Determine the (X, Y) coordinate at the center of the cell enclosing the given text.  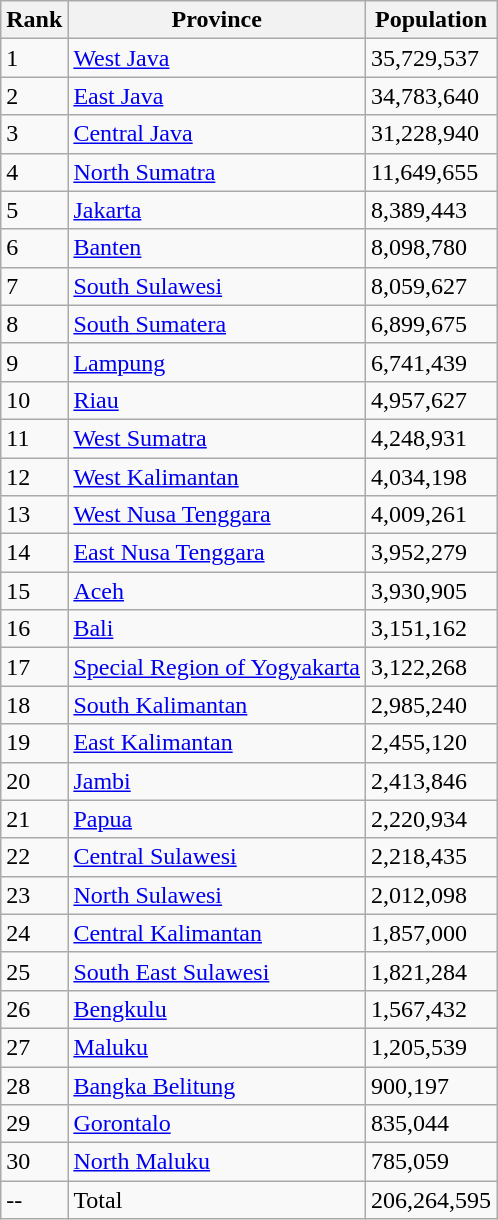
North Maluku (217, 1162)
8 (34, 324)
18 (34, 705)
2,218,435 (432, 857)
1 (34, 58)
6,741,439 (432, 362)
2 (34, 96)
Central Java (217, 134)
Population (432, 20)
8,059,627 (432, 286)
South East Sulawesi (217, 971)
1,205,539 (432, 1047)
Jakarta (217, 210)
13 (34, 515)
4,248,931 (432, 438)
1,857,000 (432, 933)
West Kalimantan (217, 477)
19 (34, 743)
7 (34, 286)
Lampung (217, 362)
Bali (217, 629)
Papua (217, 819)
Special Region of Yogyakarta (217, 667)
15 (34, 591)
20 (34, 781)
4,034,198 (432, 477)
North Sumatra (217, 172)
Aceh (217, 591)
10 (34, 400)
Banten (217, 248)
2,455,120 (432, 743)
206,264,595 (432, 1200)
27 (34, 1047)
35,729,537 (432, 58)
26 (34, 1009)
2,413,846 (432, 781)
South Kalimantan (217, 705)
Bangka Belitung (217, 1085)
3 (34, 134)
Maluku (217, 1047)
West Java (217, 58)
West Nusa Tenggara (217, 515)
785,059 (432, 1162)
14 (34, 553)
34,783,640 (432, 96)
East Kalimantan (217, 743)
Total (217, 1200)
Bengkulu (217, 1009)
6 (34, 248)
8,098,780 (432, 248)
Central Kalimantan (217, 933)
Riau (217, 400)
31,228,940 (432, 134)
1,821,284 (432, 971)
East Nusa Tenggara (217, 553)
11 (34, 438)
1,567,432 (432, 1009)
12 (34, 477)
Rank (34, 20)
30 (34, 1162)
22 (34, 857)
3,122,268 (432, 667)
16 (34, 629)
Central Sulawesi (217, 857)
4,957,627 (432, 400)
21 (34, 819)
6,899,675 (432, 324)
900,197 (432, 1085)
3,952,279 (432, 553)
28 (34, 1085)
29 (34, 1124)
2,985,240 (432, 705)
2,220,934 (432, 819)
5 (34, 210)
Jambi (217, 781)
Gorontalo (217, 1124)
4,009,261 (432, 515)
8,389,443 (432, 210)
-- (34, 1200)
11,649,655 (432, 172)
835,044 (432, 1124)
24 (34, 933)
Province (217, 20)
3,930,905 (432, 591)
South Sulawesi (217, 286)
East Java (217, 96)
2,012,098 (432, 895)
9 (34, 362)
25 (34, 971)
4 (34, 172)
North Sulawesi (217, 895)
17 (34, 667)
23 (34, 895)
West Sumatra (217, 438)
3,151,162 (432, 629)
South Sumatera (217, 324)
